Pinpoint the cell where the given text exists, returning its (x, y) midpoint coordinate. 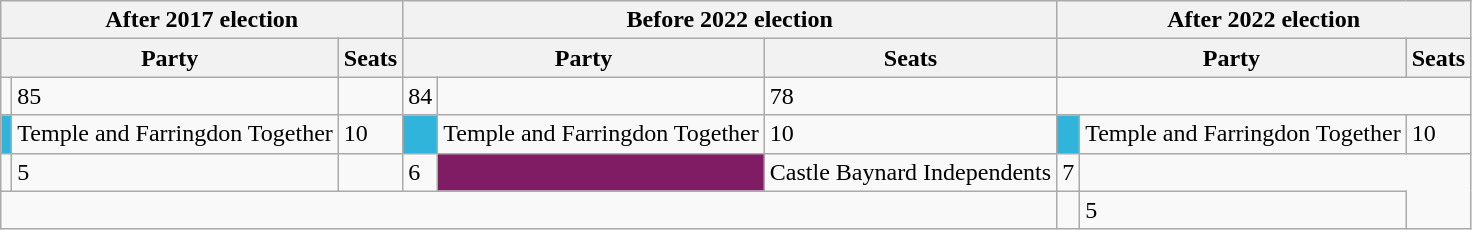
84 (420, 96)
7 (1068, 172)
78 (910, 96)
Castle Baynard Independents (910, 172)
After 2022 election (1264, 20)
85 (176, 96)
Before 2022 election (730, 20)
6 (420, 172)
After 2017 election (202, 20)
